Extract the (X, Y) coordinate from the center of the cell holding the provided text.  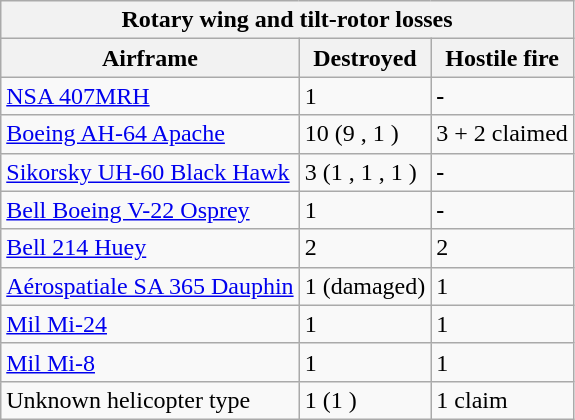
Airframe (150, 58)
Bell 214 Huey (150, 248)
1 (damaged) (365, 286)
Rotary wing and tilt-rotor losses (288, 20)
Hostile fire (502, 58)
Boeing AH-64 Apache (150, 134)
3 (1 , 1 , 1 ) (365, 172)
NSA 407MRH (150, 96)
10 (9 , 1 ) (365, 134)
3 + 2 claimed (502, 134)
Destroyed (365, 58)
Mil Mi-24 (150, 324)
Aérospatiale SA 365 Dauphin (150, 286)
Sikorsky UH-60 Black Hawk (150, 172)
1 claim (502, 400)
Mil Mi-8 (150, 362)
Unknown helicopter type (150, 400)
1 (1 ) (365, 400)
Bell Boeing V-22 Osprey (150, 210)
